Capture the cell that displays the provided text and extract its [x, y] central coordinate. 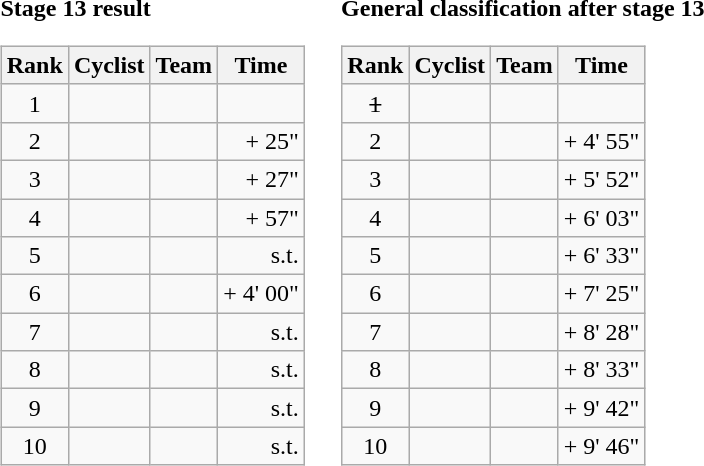
+ 25" [262, 141]
+ 27" [262, 179]
+ 9' 42" [602, 408]
+ 8' 33" [602, 370]
+ 5' 52" [602, 179]
+ 57" [262, 217]
+ 4' 00" [262, 294]
+ 6' 33" [602, 256]
+ 4' 55" [602, 141]
+ 7' 25" [602, 294]
+ 8' 28" [602, 332]
+ 9' 46" [602, 446]
+ 6' 03" [602, 217]
